Output the [X, Y] coordinate of the center of the cell containing the given text.  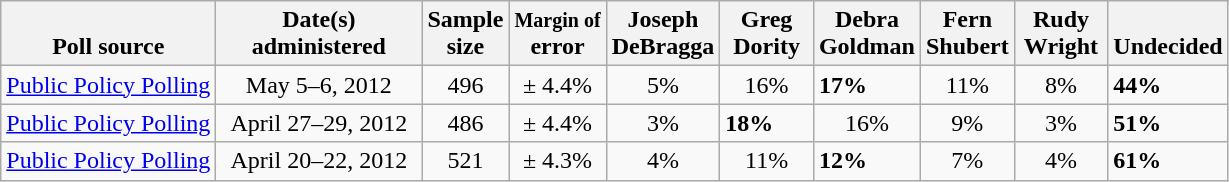
7% [967, 161]
Samplesize [466, 34]
Poll source [108, 34]
Date(s)administered [319, 34]
521 [466, 161]
RudyWright [1061, 34]
61% [1168, 161]
FernShubert [967, 34]
DebraGoldman [866, 34]
486 [466, 123]
± 4.3% [558, 161]
9% [967, 123]
496 [466, 85]
8% [1061, 85]
44% [1168, 85]
5% [663, 85]
JosephDeBragga [663, 34]
17% [866, 85]
GregDority [767, 34]
Undecided [1168, 34]
Margin oferror [558, 34]
April 20–22, 2012 [319, 161]
12% [866, 161]
May 5–6, 2012 [319, 85]
18% [767, 123]
April 27–29, 2012 [319, 123]
51% [1168, 123]
